Identify which cell holds the provided text, then report its [x, y] central coordinate. 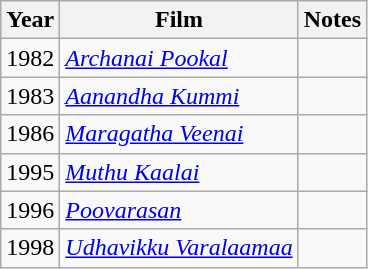
1998 [30, 248]
1996 [30, 210]
Notes [332, 20]
Muthu Kaalai [179, 172]
Poovarasan [179, 210]
Udhavikku Varalaamaa [179, 248]
Film [179, 20]
Aanandha Kummi [179, 96]
Archanai Pookal [179, 58]
1986 [30, 134]
Year [30, 20]
1982 [30, 58]
Maragatha Veenai [179, 134]
1983 [30, 96]
1995 [30, 172]
